Identify which cell holds the provided text, then report its [x, y] central coordinate. 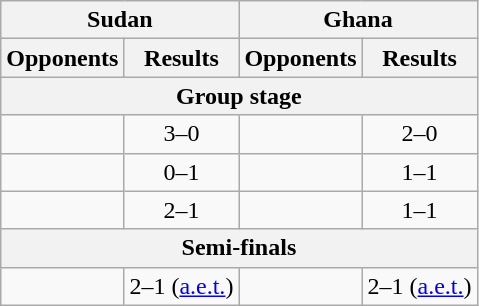
Sudan [120, 20]
Ghana [358, 20]
Semi-finals [239, 248]
0–1 [182, 172]
3–0 [182, 134]
2–0 [420, 134]
2–1 [182, 210]
Group stage [239, 96]
